Find where the given text appears and provide that cell's center as (x, y) coordinate. 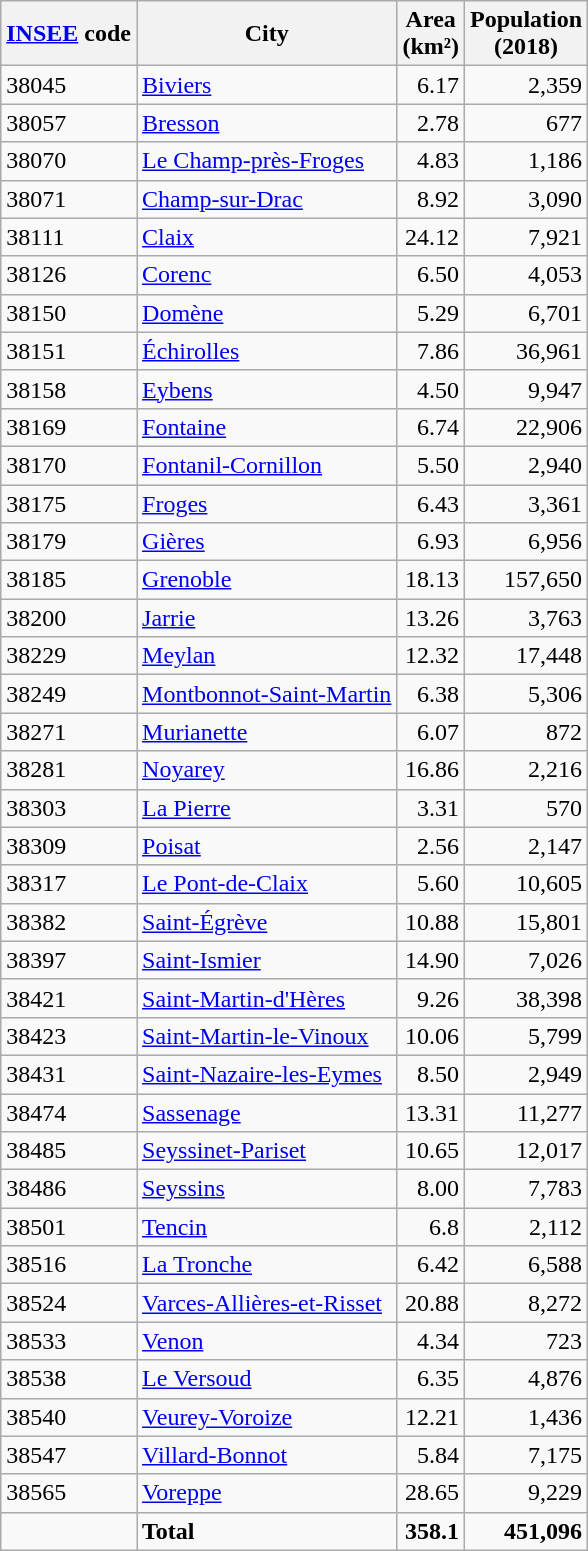
Varces-Allières-et-Risset (267, 1303)
6.38 (431, 694)
Eybens (267, 389)
8,272 (526, 1303)
2,112 (526, 1227)
28.65 (431, 1493)
Tencin (267, 1227)
38309 (69, 846)
7,175 (526, 1455)
4,876 (526, 1379)
12.32 (431, 656)
Seyssinet-Pariset (267, 1151)
10,605 (526, 884)
5.84 (431, 1455)
2.78 (431, 123)
4.50 (431, 389)
38397 (69, 960)
Fontaine (267, 427)
Poisat (267, 846)
4.34 (431, 1341)
6.35 (431, 1379)
38485 (69, 1151)
38547 (69, 1455)
Noyarey (267, 770)
38150 (69, 313)
12.21 (431, 1417)
38179 (69, 542)
2,359 (526, 85)
7,921 (526, 237)
Échirolles (267, 351)
38271 (69, 732)
38431 (69, 1074)
8.50 (431, 1074)
6.93 (431, 542)
5.60 (431, 884)
8.92 (431, 199)
38175 (69, 503)
38126 (69, 275)
38565 (69, 1493)
13.31 (431, 1113)
5,306 (526, 694)
10.06 (431, 1036)
6.42 (431, 1265)
14.90 (431, 960)
5.50 (431, 465)
5,799 (526, 1036)
Seyssins (267, 1189)
9,229 (526, 1493)
22,906 (526, 427)
6.43 (431, 503)
Domène (267, 313)
4.83 (431, 161)
38474 (69, 1113)
Le Versoud (267, 1379)
Le Champ-près-Froges (267, 161)
La Pierre (267, 808)
451,096 (526, 1531)
1,436 (526, 1417)
38169 (69, 427)
Venon (267, 1341)
12,017 (526, 1151)
38070 (69, 161)
Claix (267, 237)
38170 (69, 465)
9,947 (526, 389)
6.8 (431, 1227)
Saint-Martin-le-Vinoux (267, 1036)
6.07 (431, 732)
872 (526, 732)
10.65 (431, 1151)
38281 (69, 770)
Area(km²) (431, 34)
20.88 (431, 1303)
38071 (69, 199)
38151 (69, 351)
38501 (69, 1227)
3,763 (526, 618)
Total (267, 1531)
3,361 (526, 503)
38,398 (526, 998)
2,216 (526, 770)
Corenc (267, 275)
38317 (69, 884)
38423 (69, 1036)
157,650 (526, 580)
15,801 (526, 922)
2,949 (526, 1074)
Jarrie (267, 618)
3.31 (431, 808)
Le Pont-de-Claix (267, 884)
2,940 (526, 465)
16.86 (431, 770)
6,588 (526, 1265)
1,186 (526, 161)
INSEE code (69, 34)
Saint-Égrève (267, 922)
Meylan (267, 656)
38540 (69, 1417)
Sassenage (267, 1113)
38045 (69, 85)
723 (526, 1341)
4,053 (526, 275)
3,090 (526, 199)
5.29 (431, 313)
City (267, 34)
Gières (267, 542)
9.26 (431, 998)
Froges (267, 503)
38057 (69, 123)
6,701 (526, 313)
2.56 (431, 846)
11,277 (526, 1113)
6.50 (431, 275)
7,783 (526, 1189)
13.26 (431, 618)
Montbonnot-Saint-Martin (267, 694)
Population(2018) (526, 34)
38158 (69, 389)
38229 (69, 656)
6,956 (526, 542)
38249 (69, 694)
38303 (69, 808)
2,147 (526, 846)
Biviers (267, 85)
Bresson (267, 123)
38200 (69, 618)
38111 (69, 237)
8.00 (431, 1189)
38516 (69, 1265)
38524 (69, 1303)
Fontanil-Cornillon (267, 465)
7.86 (431, 351)
6.74 (431, 427)
36,961 (526, 351)
17,448 (526, 656)
38421 (69, 998)
Murianette (267, 732)
10.88 (431, 922)
38185 (69, 580)
Saint-Ismier (267, 960)
Grenoble (267, 580)
Saint-Nazaire-les-Eymes (267, 1074)
6.17 (431, 85)
18.13 (431, 580)
Veurey-Voroize (267, 1417)
570 (526, 808)
Saint-Martin-d'Hères (267, 998)
24.12 (431, 237)
Voreppe (267, 1493)
358.1 (431, 1531)
38538 (69, 1379)
38533 (69, 1341)
La Tronche (267, 1265)
7,026 (526, 960)
Champ-sur-Drac (267, 199)
38486 (69, 1189)
677 (526, 123)
Villard-Bonnot (267, 1455)
38382 (69, 922)
